Output the (x, y) coordinate of the center of the cell containing the given text.  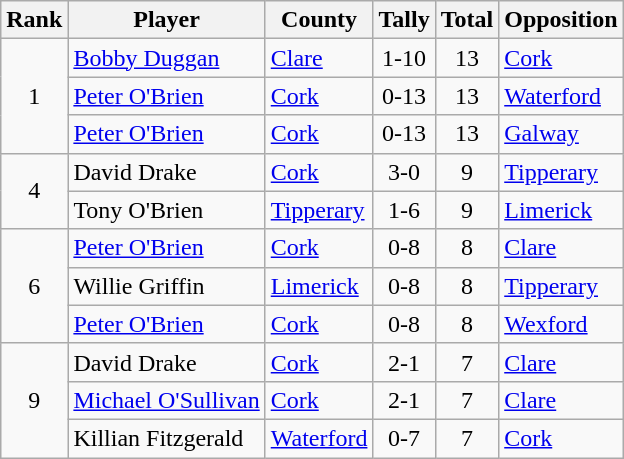
1 (34, 96)
Michael O'Sullivan (166, 400)
4 (34, 191)
Killian Fitzgerald (166, 438)
Tony O'Brien (166, 210)
County (319, 20)
Opposition (561, 20)
6 (34, 286)
Bobby Duggan (166, 58)
Tally (404, 20)
1-6 (404, 210)
Wexford (561, 324)
Total (467, 20)
Player (166, 20)
0-7 (404, 438)
Willie Griffin (166, 286)
Galway (561, 134)
1-10 (404, 58)
3-0 (404, 172)
Rank (34, 20)
